Locate the cell with the specified text and output its [x, y] center coordinate. 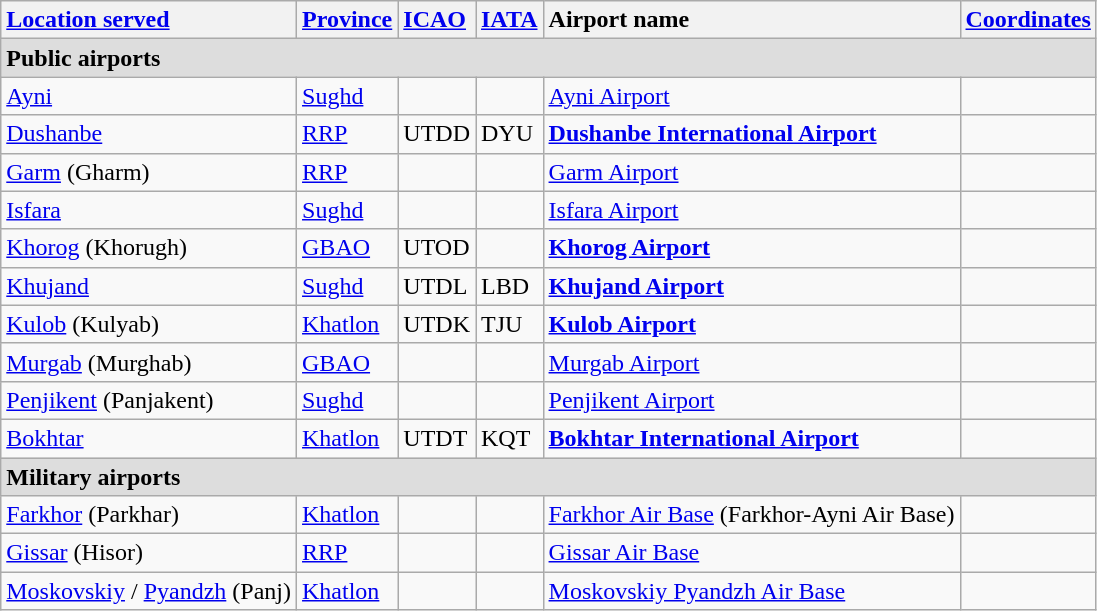
Gissar (Hisor) [149, 553]
UTDD [437, 134]
Ayni Airport [752, 96]
Moskovskiy / Pyandzh (Panj) [149, 591]
Farkhor (Parkhar) [149, 515]
UTDK [437, 324]
Province [348, 20]
Isfara Airport [752, 210]
Dushanbe [149, 134]
Military airports [549, 477]
LBD [510, 286]
Kulob Airport [752, 324]
ICAO [437, 20]
Moskovskiy Pyandzh Air Base [752, 591]
TJU [510, 324]
Location served [149, 20]
Airport name [752, 20]
Dushanbe International Airport [752, 134]
Khujand Airport [752, 286]
Murgab (Murghab) [149, 362]
Garm Airport [752, 172]
Khorog (Khorugh) [149, 248]
Coordinates [1028, 20]
Garm (Gharm) [149, 172]
Khujand [149, 286]
IATA [510, 20]
Khorog Airport [752, 248]
UTOD [437, 248]
Bokhtar [149, 438]
Bokhtar International Airport [752, 438]
Penjikent Airport [752, 400]
KQT [510, 438]
Gissar Air Base [752, 553]
Public airports [549, 58]
DYU [510, 134]
Farkhor Air Base (Farkhor-Ayni Air Base) [752, 515]
Murgab Airport [752, 362]
UTDL [437, 286]
Ayni [149, 96]
UTDT [437, 438]
Kulob (Kulyab) [149, 324]
Isfara [149, 210]
Penjikent (Panjakent) [149, 400]
